Detect which cell encompasses the target text, then output its [X, Y] center coordinate. 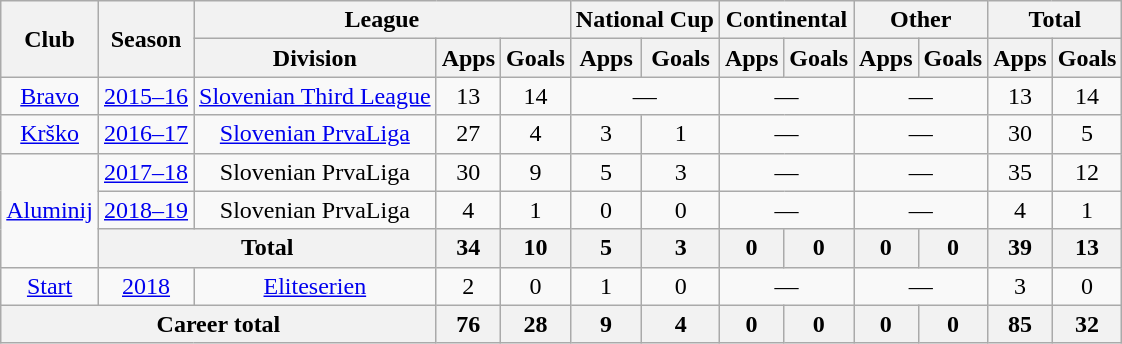
76 [468, 324]
Club [50, 39]
2017–18 [146, 172]
2015–16 [146, 96]
34 [468, 248]
Start [50, 286]
2018 [146, 286]
Season [146, 39]
League [382, 20]
35 [1020, 172]
Division [316, 58]
2016–17 [146, 134]
10 [536, 248]
2 [468, 286]
12 [1087, 172]
85 [1020, 324]
National Cup [644, 20]
Career total [218, 324]
Aluminij [50, 210]
Bravo [50, 96]
27 [468, 134]
28 [536, 324]
39 [1020, 248]
Krško [50, 134]
Other [921, 20]
2018–19 [146, 210]
Eliteserien [316, 286]
Slovenian Third League [316, 96]
Continental [786, 20]
32 [1087, 324]
